Provide the (X, Y) coordinate of the cell's center where the given text is located.  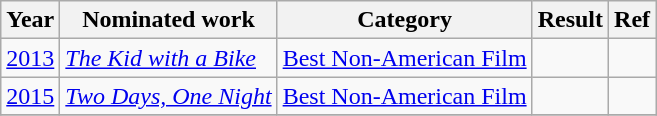
Ref (632, 20)
2013 (30, 58)
The Kid with a Bike (168, 58)
Two Days, One Night (168, 96)
Result (570, 20)
2015 (30, 96)
Nominated work (168, 20)
Category (404, 20)
Year (30, 20)
